Find where the given text appears and provide that cell's center as [X, Y] coordinate. 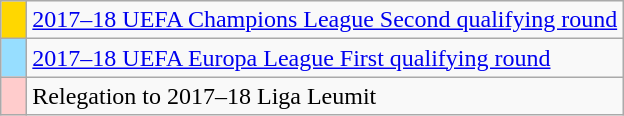
2017–18 UEFA Europa League First qualifying round [325, 58]
2017–18 UEFA Champions League Second qualifying round [325, 20]
Relegation to 2017–18 Liga Leumit [325, 96]
